From the cell containing the given text, extract its center point as (X, Y) coordinate. 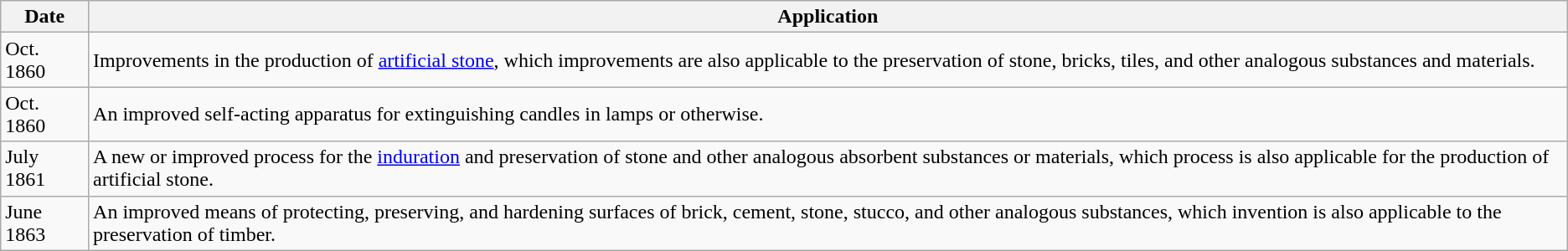
Application (828, 17)
An improved self-acting apparatus for extinguishing candles in lamps or otherwise. (828, 114)
June 1863 (45, 223)
Date (45, 17)
July 1861 (45, 169)
